Provide the (x, y) coordinate of the cell's center where the given text is located.  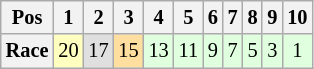
6 (213, 17)
20 (68, 51)
2 (98, 17)
Race (28, 51)
4 (159, 17)
15 (129, 51)
11 (188, 51)
10 (297, 17)
17 (98, 51)
Pos (28, 17)
8 (253, 17)
13 (159, 51)
